Determine the [X, Y] coordinate at the center of the cell enclosing the given text.  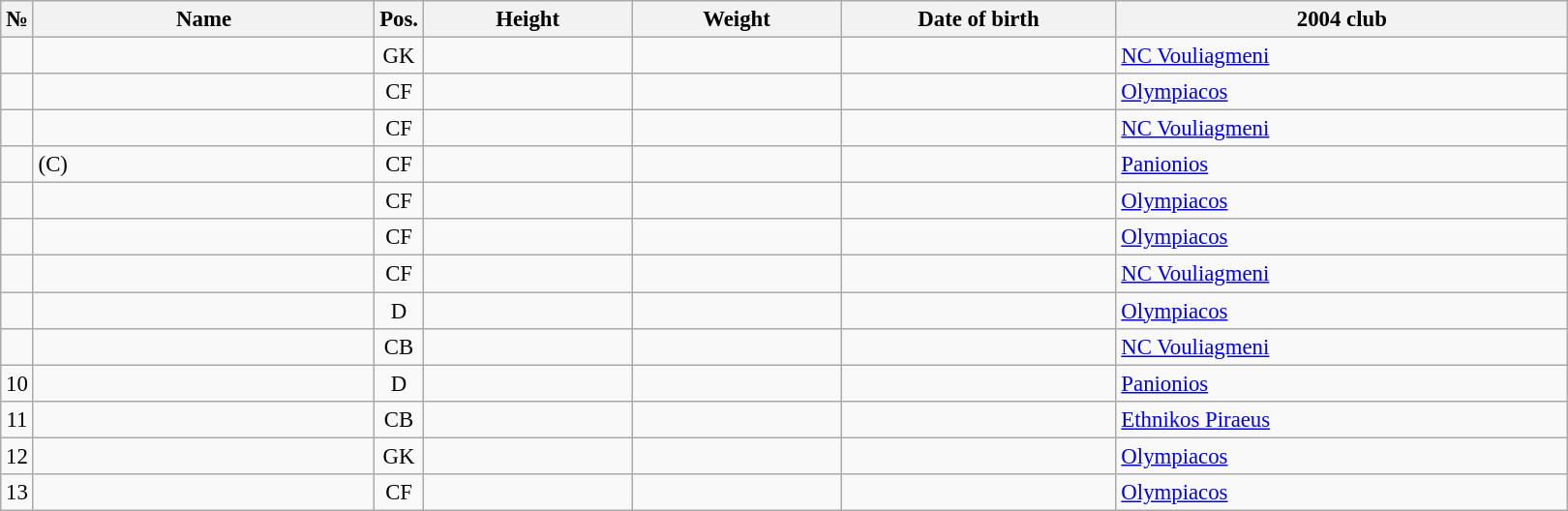
Height [528, 19]
10 [17, 383]
№ [17, 19]
Date of birth [979, 19]
(C) [203, 165]
Ethnikos Piraeus [1342, 419]
Name [203, 19]
Pos. [399, 19]
Weight [737, 19]
13 [17, 493]
11 [17, 419]
2004 club [1342, 19]
12 [17, 456]
